Output the [X, Y] coordinate of the center of the cell containing the given text.  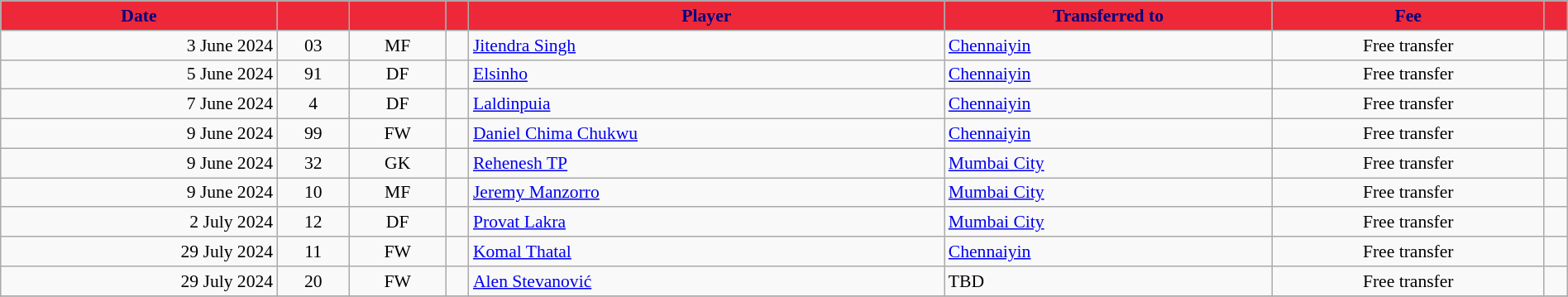
10 [313, 193]
Fee [1408, 16]
Elsinho [706, 74]
91 [313, 74]
5 June 2024 [139, 74]
TBD [1108, 281]
20 [313, 281]
Daniel Chima Chukwu [706, 134]
4 [313, 104]
3 June 2024 [139, 46]
03 [313, 46]
Provat Lakra [706, 223]
Jeremy Manzorro [706, 193]
GK [397, 163]
Komal Thatal [706, 251]
Laldinpuia [706, 104]
7 June 2024 [139, 104]
11 [313, 251]
Rehenesh TP [706, 163]
2 July 2024 [139, 223]
Jitendra Singh [706, 46]
Alen Stevanović [706, 281]
32 [313, 163]
Player [706, 16]
99 [313, 134]
Date [139, 16]
Transferred to [1108, 16]
12 [313, 223]
